Output the (X, Y) coordinate of the center of the cell containing the given text.  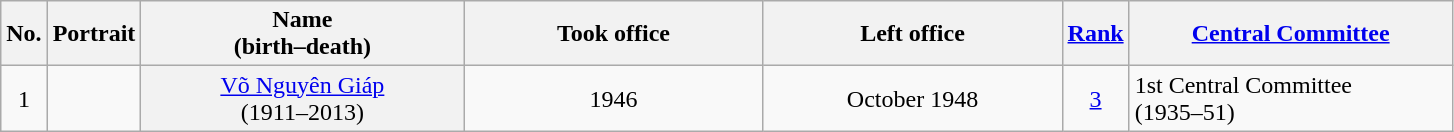
Võ Nguyên Giáp(1911–2013) (302, 98)
3 (1096, 98)
Portrait (94, 34)
Left office (912, 34)
1st Central Committee(1935–51) (1290, 98)
Central Committee (1290, 34)
1946 (614, 98)
October 1948 (912, 98)
Took office (614, 34)
No. (24, 34)
Rank (1096, 34)
Name(birth–death) (302, 34)
1 (24, 98)
